Capture the cell that displays the provided text and extract its (X, Y) central coordinate. 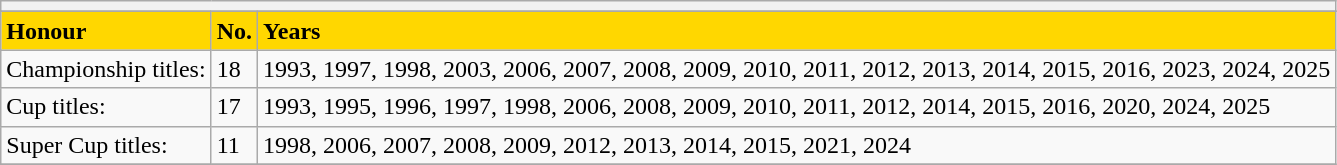
1993, 1995, 1996, 1997, 1998, 2006, 2008, 2009, 2010, 2011, 2012, 2014, 2015, 2016, 2020, 2024, 2025 (797, 107)
11 (234, 145)
18 (234, 69)
No. (234, 31)
Years (797, 31)
17 (234, 107)
Cup titles: (106, 107)
1993, 1997, 1998, 2003, 2006, 2007, 2008, 2009, 2010, 2011, 2012, 2013, 2014, 2015, 2016, 2023, 2024, 2025 (797, 69)
Honour (106, 31)
Championship titles: (106, 69)
1998, 2006, 2007, 2008, 2009, 2012, 2013, 2014, 2015, 2021, 2024 (797, 145)
Super Cup titles: (106, 145)
